Detect which cell encompasses the target text, then output its (X, Y) center coordinate. 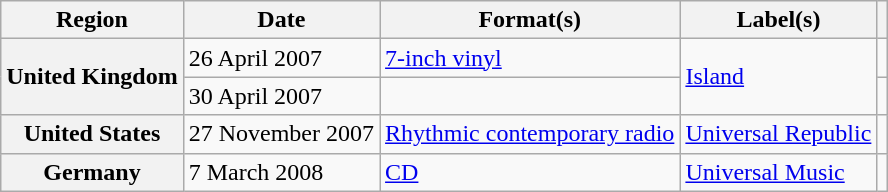
Universal Republic (778, 134)
Rhythmic contemporary radio (530, 134)
CD (530, 172)
Format(s) (530, 20)
Date (281, 20)
Label(s) (778, 20)
Universal Music (778, 172)
27 November 2007 (281, 134)
Island (778, 77)
Region (92, 20)
United Kingdom (92, 77)
7 March 2008 (281, 172)
26 April 2007 (281, 58)
30 April 2007 (281, 96)
United States (92, 134)
Germany (92, 172)
7-inch vinyl (530, 58)
